Pinpoint the cell where the given text exists, returning its (x, y) midpoint coordinate. 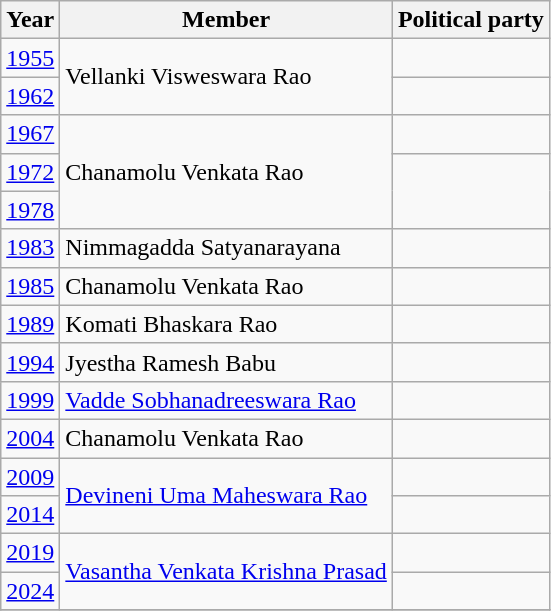
Vellanki Visweswara Rao (226, 77)
Vasantha Venkata Krishna Prasad (226, 572)
2009 (30, 477)
1983 (30, 248)
2024 (30, 591)
Member (226, 20)
1972 (30, 172)
Political party (470, 20)
1989 (30, 324)
1985 (30, 286)
Devineni Uma Maheswara Rao (226, 496)
Komati Bhaskara Rao (226, 324)
1994 (30, 362)
1999 (30, 400)
1955 (30, 58)
2014 (30, 515)
1967 (30, 134)
Year (30, 20)
1962 (30, 96)
2004 (30, 438)
2019 (30, 553)
Jyestha Ramesh Babu (226, 362)
Vadde Sobhanadreeswara Rao (226, 400)
1978 (30, 210)
Nimmagadda Satyanarayana (226, 248)
